Return the [x, y] coordinate for the center point of the cell that contains the specified text.  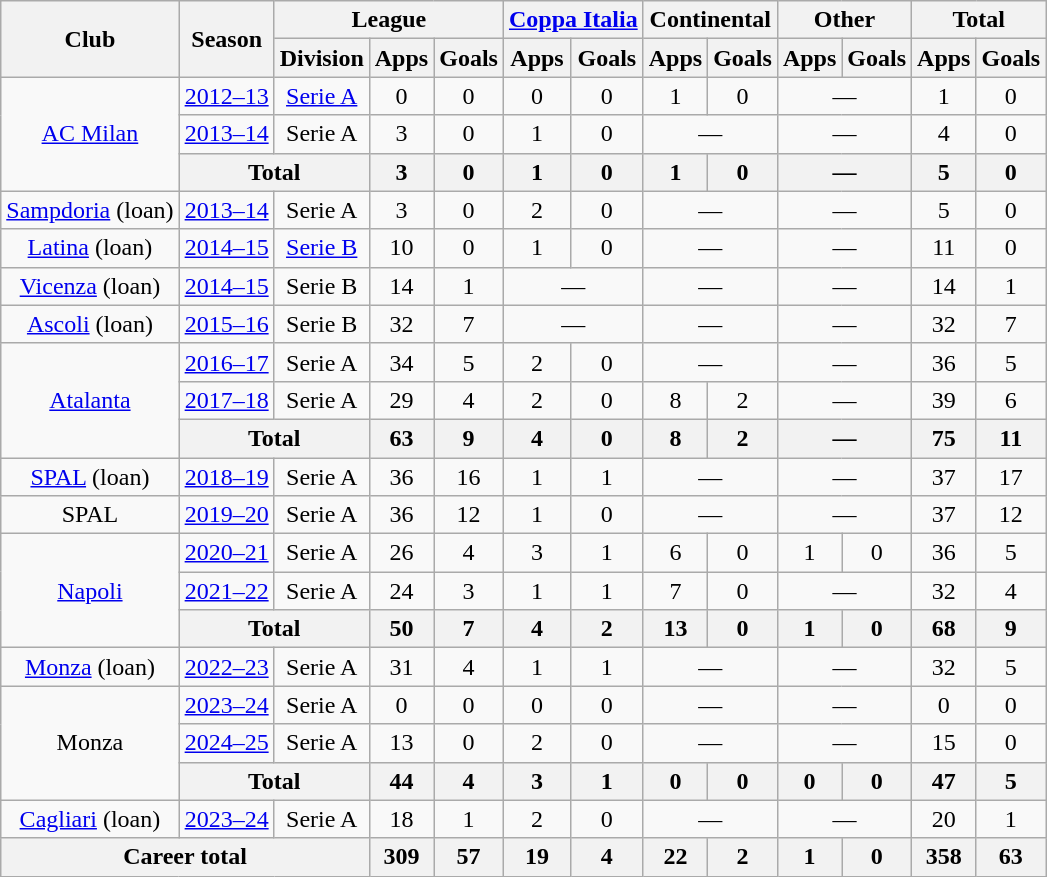
Sampdoria (loan) [90, 210]
Career total [186, 857]
2020–21 [226, 553]
10 [401, 248]
Vicenza (loan) [90, 286]
358 [944, 857]
19 [536, 857]
Other [844, 20]
AC Milan [90, 134]
Cagliari (loan) [90, 819]
League [388, 20]
Coppa Italia [573, 20]
39 [944, 400]
22 [675, 857]
47 [944, 781]
29 [401, 400]
57 [469, 857]
16 [469, 477]
Ascoli (loan) [90, 324]
Monza (loan) [90, 667]
Season [226, 39]
50 [401, 629]
Latina (loan) [90, 248]
309 [401, 857]
34 [401, 362]
68 [944, 629]
Monza [90, 743]
Club [90, 39]
2017–18 [226, 400]
17 [1011, 477]
Napoli [90, 591]
2024–25 [226, 743]
26 [401, 553]
15 [944, 743]
2021–22 [226, 591]
31 [401, 667]
SPAL [90, 515]
44 [401, 781]
20 [944, 819]
Continental [710, 20]
2016–17 [226, 362]
Atalanta [90, 400]
2018–19 [226, 477]
24 [401, 591]
Division [322, 58]
75 [944, 438]
2022–23 [226, 667]
18 [401, 819]
2012–13 [226, 96]
2015–16 [226, 324]
2019–20 [226, 515]
SPAL (loan) [90, 477]
